Find where the given text appears and provide that cell's center as (X, Y) coordinate. 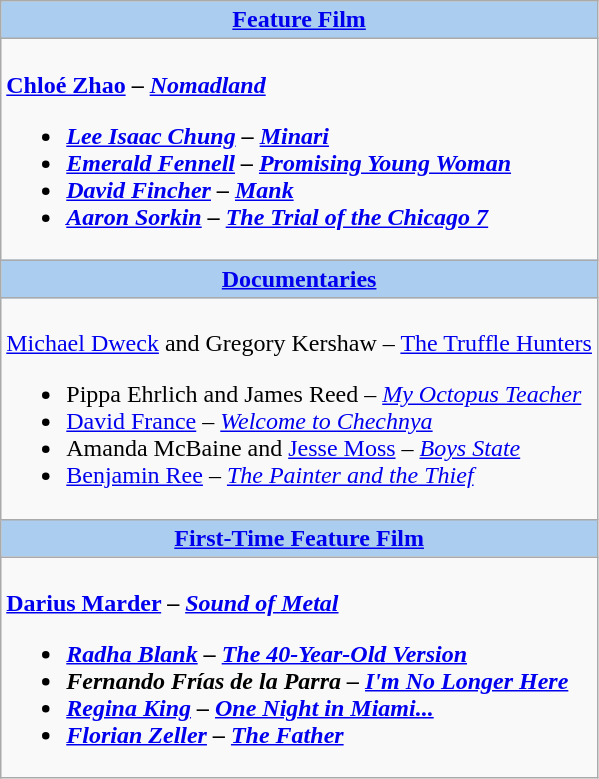
Documentaries (300, 279)
Chloé Zhao – NomadlandLee Isaac Chung – MinariEmerald Fennell – Promising Young WomanDavid Fincher – MankAaron Sorkin – The Trial of the Chicago 7 (300, 150)
First-Time Feature Film (300, 538)
Feature Film (300, 20)
